Extract the [x, y] coordinate from the center of the cell holding the provided text.  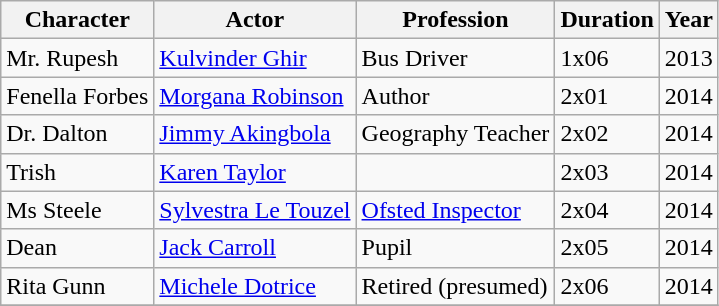
2x05 [607, 248]
2x06 [607, 286]
2x03 [607, 172]
2x01 [607, 96]
Jimmy Akingbola [255, 134]
Dean [78, 248]
Ofsted Inspector [456, 210]
Profession [456, 20]
2x04 [607, 210]
Dr. Dalton [78, 134]
Duration [607, 20]
Mr. Rupesh [78, 58]
2013 [688, 58]
Bus Driver [456, 58]
1x06 [607, 58]
Karen Taylor [255, 172]
Jack Carroll [255, 248]
Pupil [456, 248]
Year [688, 20]
Fenella Forbes [78, 96]
Author [456, 96]
Character [78, 20]
2x02 [607, 134]
Rita Gunn [78, 286]
Kulvinder Ghir [255, 58]
Morgana Robinson [255, 96]
Michele Dotrice [255, 286]
Ms Steele [78, 210]
Actor [255, 20]
Retired (presumed) [456, 286]
Sylvestra Le Touzel [255, 210]
Geography Teacher [456, 134]
Trish [78, 172]
